Return (x, y) of the center of cell containing provided text 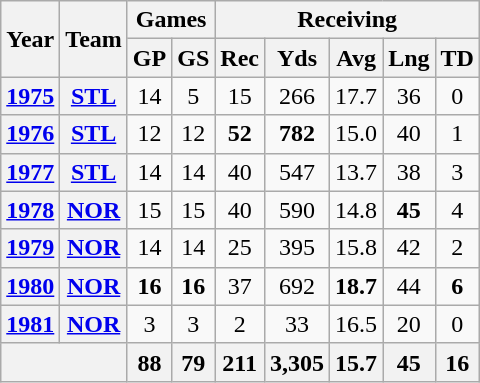
5 (194, 96)
6 (457, 286)
692 (298, 286)
79 (194, 362)
GS (194, 58)
Avg (356, 58)
36 (409, 96)
88 (149, 362)
17.7 (356, 96)
Receiving (348, 20)
Team (94, 39)
1980 (30, 286)
38 (409, 172)
15.8 (356, 248)
266 (298, 96)
590 (298, 210)
4 (457, 210)
37 (240, 286)
Games (170, 20)
18.7 (356, 286)
13.7 (356, 172)
1978 (30, 210)
1976 (30, 134)
42 (409, 248)
33 (298, 324)
1979 (30, 248)
782 (298, 134)
1981 (30, 324)
20 (409, 324)
15.0 (356, 134)
52 (240, 134)
3,305 (298, 362)
44 (409, 286)
Lng (409, 58)
1 (457, 134)
GP (149, 58)
25 (240, 248)
14.8 (356, 210)
547 (298, 172)
TD (457, 58)
Yds (298, 58)
Year (30, 39)
16.5 (356, 324)
395 (298, 248)
15.7 (356, 362)
211 (240, 362)
1977 (30, 172)
Rec (240, 58)
1975 (30, 96)
